Provide the [x, y] coordinate of the cell's center where the given text is located.  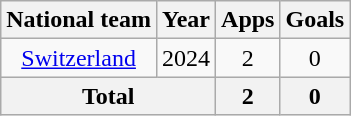
Goals [315, 20]
Apps [248, 20]
National team [79, 20]
2024 [186, 58]
Switzerland [79, 58]
Total [108, 96]
Year [186, 20]
